Determine the [X, Y] coordinate at the center of the cell enclosing the given text.  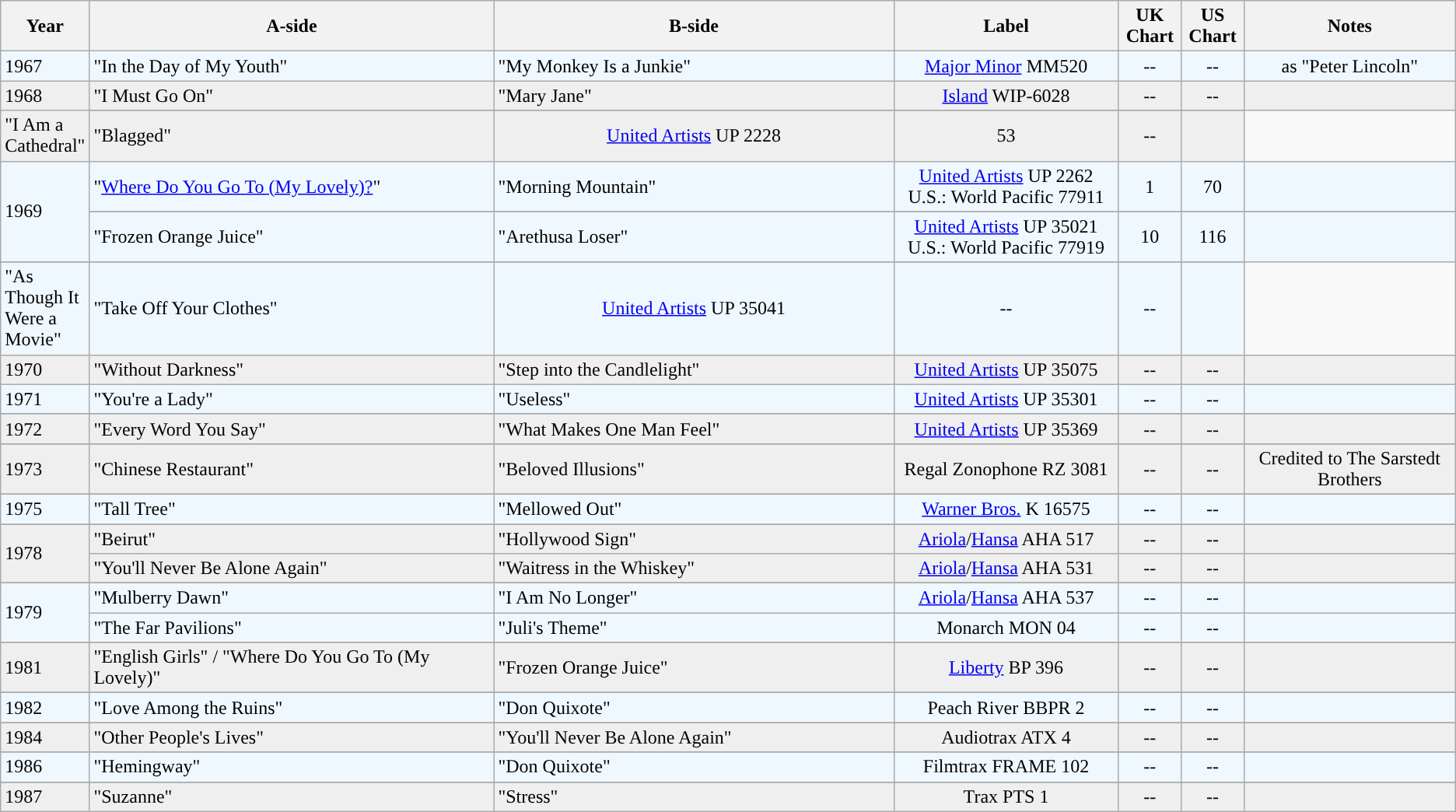
"English Girls" / "Where Do You Go To (My Lovely)" [292, 667]
"Juli's Theme" [694, 628]
53 [1006, 135]
"Useless" [694, 399]
United Artists UP 35041 [694, 308]
1975 [45, 509]
"My Monkey Is a Junkie" [694, 66]
"Beirut" [292, 539]
Credited to The Sarstedt Brothers [1349, 468]
1968 [45, 96]
United Artists UP 35021U.S.: World Pacific 77919 [1006, 236]
Liberty BP 396 [1006, 667]
Peach River BBPR 2 [1006, 708]
"Suzanne" [292, 796]
"I Am a Cathedral" [45, 135]
United Artists UP 35075 [1006, 369]
1 [1150, 187]
1987 [45, 796]
"Hollywood Sign" [694, 539]
"Love Among the Ruins" [292, 708]
"Mary Jane" [694, 96]
Monarch MON 04 [1006, 628]
"Hemingway" [292, 767]
Filmtrax FRAME 102 [1006, 767]
Ariola/Hansa AHA 531 [1006, 569]
"Arethusa Loser" [694, 236]
70 [1213, 187]
United Artists UP 2228 [694, 135]
1984 [45, 737]
Warner Bros. K 16575 [1006, 509]
Ariola/Hansa AHA 517 [1006, 539]
"Every Word You Say" [292, 429]
UK Chart [1150, 26]
"You're a Lady" [292, 399]
"The Far Pavilions" [292, 628]
"Beloved Illusions" [694, 468]
1972 [45, 429]
"Waitress in the Whiskey" [694, 569]
"What Makes One Man Feel" [694, 429]
US Chart [1213, 26]
Ariola/Hansa AHA 537 [1006, 598]
"Stress" [694, 796]
Regal Zonophone RZ 3081 [1006, 468]
Major Minor MM520 [1006, 66]
Audiotrax ATX 4 [1006, 737]
Trax PTS 1 [1006, 796]
1979 [45, 613]
"Without Darkness" [292, 369]
1971 [45, 399]
1986 [45, 767]
Year [45, 26]
United Artists UP 35369 [1006, 429]
"As Though It Were a Movie" [45, 308]
"Morning Mountain" [694, 187]
"I Must Go On" [292, 96]
"Tall Tree" [292, 509]
"Mellowed Out" [694, 509]
"I Am No Longer" [694, 598]
Island WIP-6028 [1006, 96]
"Where Do You Go To (My Lovely)?" [292, 187]
1981 [45, 667]
1969 [45, 212]
10 [1150, 236]
A-side [292, 26]
1978 [45, 554]
1982 [45, 708]
1973 [45, 468]
Notes [1349, 26]
B-side [694, 26]
as "Peter Lincoln" [1349, 66]
"Blagged" [292, 135]
United Artists UP 35301 [1006, 399]
Label [1006, 26]
"Take Off Your Clothes" [292, 308]
116 [1213, 236]
1967 [45, 66]
"Chinese Restaurant" [292, 468]
"Other People's Lives" [292, 737]
"Step into the Candlelight" [694, 369]
1970 [45, 369]
"Mulberry Dawn" [292, 598]
United Artists UP 2262U.S.: World Pacific 77911 [1006, 187]
"In the Day of My Youth" [292, 66]
